For the text-containing cell, return its midpoint in (X, Y) coordinate format. 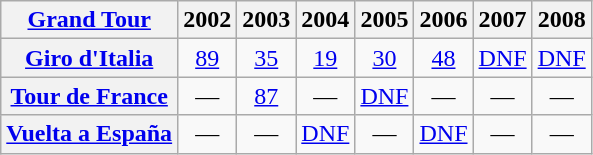
2004 (326, 20)
35 (266, 58)
2005 (384, 20)
2006 (444, 20)
Giro d'Italia (90, 58)
2002 (208, 20)
Vuelta a España (90, 134)
2007 (502, 20)
2008 (562, 20)
19 (326, 58)
Tour de France (90, 96)
2003 (266, 20)
30 (384, 58)
87 (266, 96)
Grand Tour (90, 20)
48 (444, 58)
89 (208, 58)
